Output the (X, Y) coordinate of the center of the cell containing the given text.  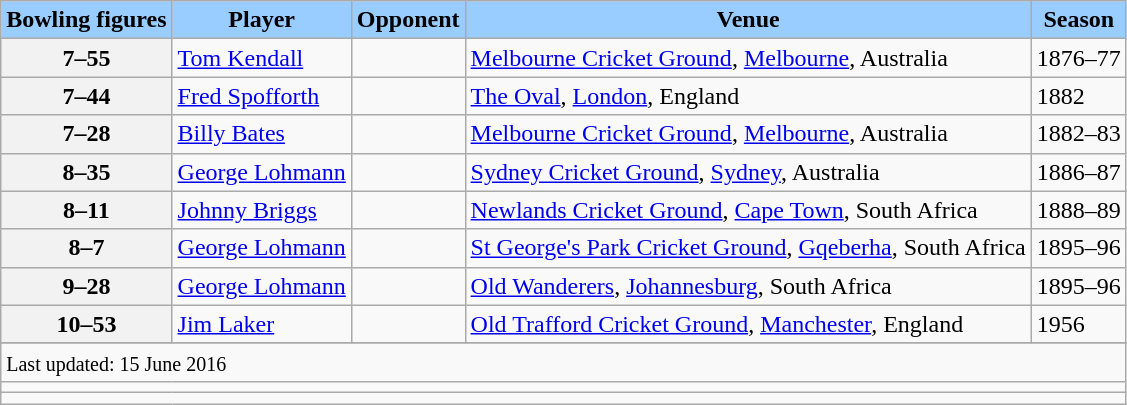
1956 (1078, 324)
1882–83 (1078, 134)
7–44 (86, 96)
Newlands Cricket Ground, Cape Town, South Africa (748, 210)
8–11 (86, 210)
Johnny Briggs (262, 210)
8–7 (86, 248)
Bowling figures (86, 20)
Season (1078, 20)
1886–87 (1078, 172)
Old Trafford Cricket Ground, Manchester, England (748, 324)
Opponent (408, 20)
Jim Laker (262, 324)
Venue (748, 20)
1888–89 (1078, 210)
Tom Kendall (262, 58)
Billy Bates (262, 134)
1876–77 (1078, 58)
Last updated: 15 June 2016 (564, 362)
St George's Park Cricket Ground, Gqeberha, South Africa (748, 248)
7–55 (86, 58)
The Oval, London, England (748, 96)
Old Wanderers, Johannesburg, South Africa (748, 286)
Sydney Cricket Ground, Sydney, Australia (748, 172)
8–35 (86, 172)
10–53 (86, 324)
9–28 (86, 286)
Fred Spofforth (262, 96)
7–28 (86, 134)
Player (262, 20)
1882 (1078, 96)
